Return [X, Y] of the center of cell containing provided text 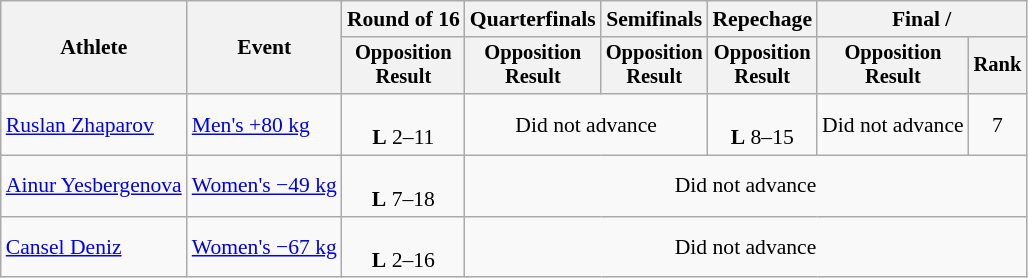
Athlete [94, 48]
Event [264, 48]
Round of 16 [404, 19]
Semifinals [654, 19]
Women's −67 kg [264, 248]
Final / [922, 19]
Rank [998, 66]
L 2–11 [404, 124]
Women's −49 kg [264, 186]
L 8–15 [762, 124]
L 7–18 [404, 186]
7 [998, 124]
Cansel Deniz [94, 248]
Men's +80 kg [264, 124]
Ruslan Zhaparov [94, 124]
Repechage [762, 19]
Quarterfinals [533, 19]
Ainur Yesbergenova [94, 186]
L 2–16 [404, 248]
